Scan for the cell matching the given text and deliver its [X, Y] coordinate at center. 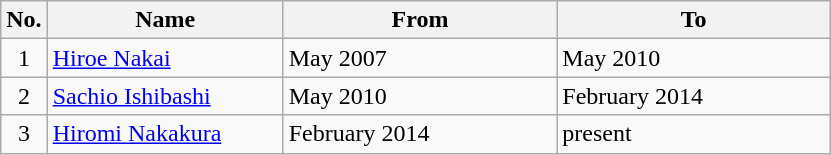
May 2007 [420, 58]
2 [24, 96]
present [694, 134]
1 [24, 58]
Sachio Ishibashi [165, 96]
Hiroe Nakai [165, 58]
Hiromi Nakakura [165, 134]
3 [24, 134]
From [420, 20]
Name [165, 20]
No. [24, 20]
To [694, 20]
